Scan for the cell matching the given text and deliver its [X, Y] coordinate at center. 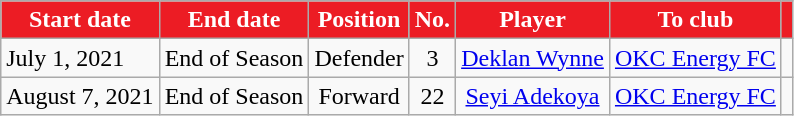
Start date [80, 20]
Position [359, 20]
Defender [359, 58]
Deklan Wynne [533, 58]
Forward [359, 96]
End date [234, 20]
July 1, 2021 [80, 58]
To club [695, 20]
3 [432, 58]
August 7, 2021 [80, 96]
No. [432, 20]
Player [533, 20]
22 [432, 96]
Seyi Adekoya [533, 96]
